Output the (x, y) coordinate of the center of the cell containing the given text.  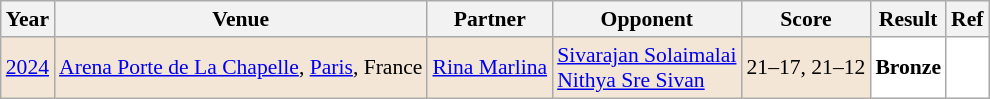
Opponent (646, 19)
Year (28, 19)
Result (908, 19)
Partner (490, 19)
Sivarajan Solaimalai Nithya Sre Sivan (646, 68)
Arena Porte de La Chapelle, Paris, France (240, 68)
Rina Marlina (490, 68)
21–17, 21–12 (806, 68)
Ref (967, 19)
Score (806, 19)
Venue (240, 19)
Bronze (908, 68)
2024 (28, 68)
